Provide the (x, y) coordinate of the cell's center where the given text is located.  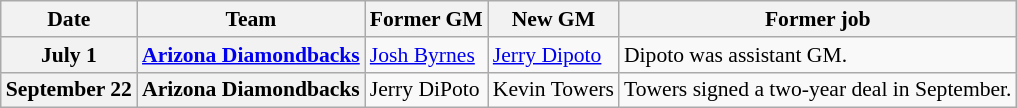
Former job (818, 19)
Kevin Towers (554, 90)
Date (69, 19)
Former GM (426, 19)
Dipoto was assistant GM. (818, 55)
Josh Byrnes (426, 55)
Jerry DiPoto (426, 90)
Towers signed a two-year deal in September. (818, 90)
September 22 (69, 90)
New GM (554, 19)
Team (251, 19)
July 1 (69, 55)
Jerry Dipoto (554, 55)
